Find where the given text appears and provide that cell's center as [X, Y] coordinate. 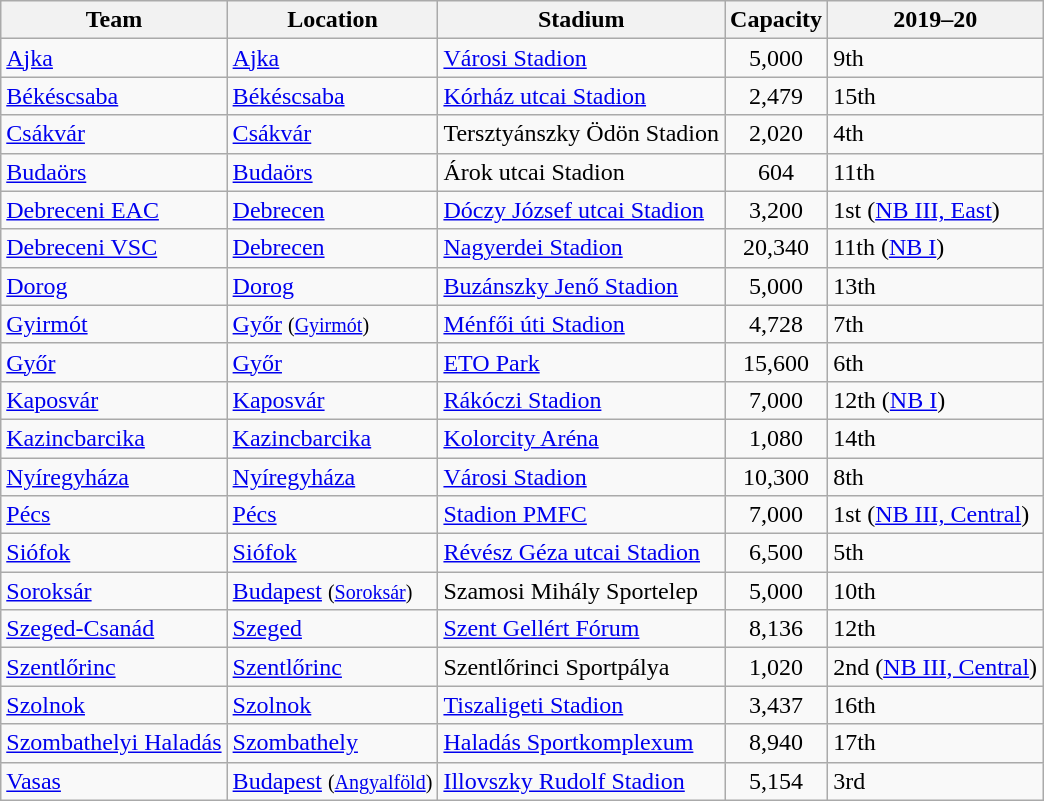
Debreceni EAC [114, 210]
Stadium [582, 20]
Szombathelyi Haladás [114, 743]
2,020 [776, 134]
2019–20 [936, 20]
Vasas [114, 781]
6,500 [776, 553]
Szamosi Mihály Sportelep [582, 591]
Tersztyánszky Ödön Stadion [582, 134]
3,437 [776, 705]
Haladás Sportkomplexum [582, 743]
14th [936, 438]
1,080 [776, 438]
8,940 [776, 743]
604 [776, 172]
17th [936, 743]
Stadion PMFC [582, 515]
15,600 [776, 362]
Rákóczi Stadion [582, 400]
3,200 [776, 210]
Capacity [776, 20]
2,479 [776, 96]
Győr (Gyirmót) [332, 324]
16th [936, 705]
Ménfői úti Stadion [582, 324]
11th [936, 172]
1st (NB III, Central) [936, 515]
Gyirmót [114, 324]
Budapest (Soroksár) [332, 591]
5th [936, 553]
Kolorcity Aréna [582, 438]
11th (NB I) [936, 248]
12th (NB I) [936, 400]
9th [936, 58]
5,154 [776, 781]
Location [332, 20]
10th [936, 591]
Szeged-Csanád [114, 629]
Révész Géza utcai Stadion [582, 553]
ETO Park [582, 362]
15th [936, 96]
1,020 [776, 667]
8th [936, 477]
10,300 [776, 477]
8,136 [776, 629]
Budapest (Angyalföld) [332, 781]
6th [936, 362]
13th [936, 286]
Szent Gellért Fórum [582, 629]
4,728 [776, 324]
12th [936, 629]
Szentlőrinci Sportpálya [582, 667]
1st (NB III, East) [936, 210]
Árok utcai Stadion [582, 172]
3rd [936, 781]
20,340 [776, 248]
Soroksár [114, 591]
Kórház utcai Stadion [582, 96]
Debreceni VSC [114, 248]
Dóczy József utcai Stadion [582, 210]
Team [114, 20]
Nagyerdei Stadion [582, 248]
7th [936, 324]
Illovszky Rudolf Stadion [582, 781]
Buzánszky Jenő Stadion [582, 286]
Tiszaligeti Stadion [582, 705]
Szombathely [332, 743]
2nd (NB III, Central) [936, 667]
4th [936, 134]
Szeged [332, 629]
